Output the [X, Y] coordinate of the center of the cell containing the given text.  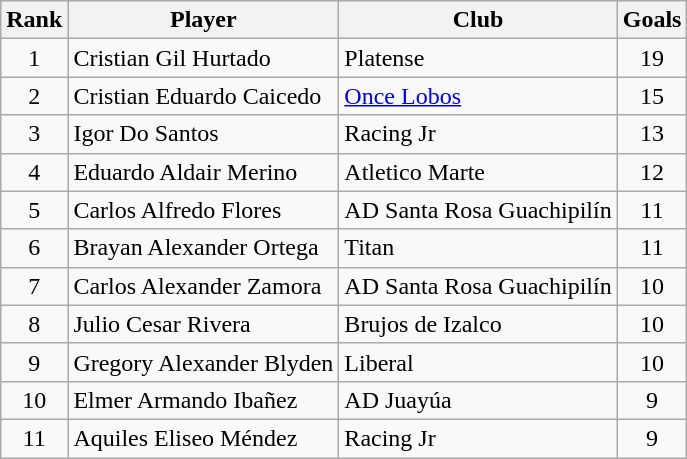
Brujos de Izalco [478, 324]
Carlos Alfredo Flores [204, 210]
Igor Do Santos [204, 134]
6 [34, 248]
15 [652, 96]
Once Lobos [478, 96]
Brayan Alexander Ortega [204, 248]
4 [34, 172]
Atletico Marte [478, 172]
Club [478, 20]
Rank [34, 20]
Goals [652, 20]
5 [34, 210]
12 [652, 172]
Gregory Alexander Blyden [204, 362]
Carlos Alexander Zamora [204, 286]
Elmer Armando Ibañez [204, 400]
8 [34, 324]
7 [34, 286]
13 [652, 134]
1 [34, 58]
Eduardo Aldair Merino [204, 172]
Platense [478, 58]
Cristian Eduardo Caicedo [204, 96]
Aquiles Eliseo Méndez [204, 438]
Julio Cesar Rivera [204, 324]
AD Juayúa [478, 400]
2 [34, 96]
Titan [478, 248]
19 [652, 58]
Cristian Gil Hurtado [204, 58]
3 [34, 134]
Liberal [478, 362]
Player [204, 20]
